Locate the cell with the specified text and output its [X, Y] center coordinate. 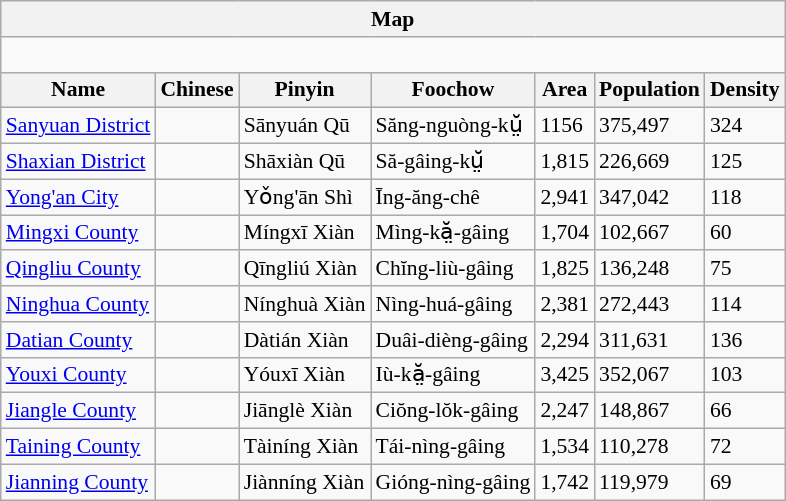
Nínghuà Xiàn [305, 304]
119,979 [650, 482]
1,742 [564, 482]
Taining County [78, 447]
272,443 [650, 304]
2,381 [564, 304]
136 [745, 340]
Qingliu County [78, 269]
1156 [564, 126]
2,294 [564, 340]
125 [745, 162]
69 [745, 482]
148,867 [650, 411]
Míngxī Xiàn [305, 233]
136,248 [650, 269]
Chinese [196, 90]
Yóuxī Xiàn [305, 375]
Iù-kă̤-gâing [452, 375]
Jiànníng Xiàn [305, 482]
Jiānglè Xiàn [305, 411]
66 [745, 411]
375,497 [650, 126]
75 [745, 269]
226,669 [650, 162]
2,941 [564, 197]
311,631 [650, 340]
Īng-ăng-chê [452, 197]
Tái-nìng-gâing [452, 447]
Nìng-huá-gâing [452, 304]
Youxi County [78, 375]
Sanyuan District [78, 126]
Jianning County [78, 482]
1,704 [564, 233]
Yǒng'ān Shì [305, 197]
Datian County [78, 340]
Pinyin [305, 90]
Jiangle County [78, 411]
60 [745, 233]
1,815 [564, 162]
Area [564, 90]
Să-gâing-kṳ̆ [452, 162]
Map [393, 19]
Duâi-dièng-gâing [452, 340]
110,278 [650, 447]
Population [650, 90]
Sānyuán Qū [305, 126]
118 [745, 197]
324 [745, 126]
114 [745, 304]
3,425 [564, 375]
Chĭng-liù-gâing [452, 269]
Mingxi County [78, 233]
Qīngliú Xiàn [305, 269]
72 [745, 447]
Ciŏng-lŏk-gâing [452, 411]
Mìng-kă̤-gâing [452, 233]
352,067 [650, 375]
Yong'an City [78, 197]
1,825 [564, 269]
Name [78, 90]
102,667 [650, 233]
Gióng-nìng-gâing [452, 482]
Săng-nguòng-kṳ̆ [452, 126]
Shāxiàn Qū [305, 162]
Ninghua County [78, 304]
Dàtián Xiàn [305, 340]
2,247 [564, 411]
103 [745, 375]
Density [745, 90]
Tàiníng Xiàn [305, 447]
Foochow [452, 90]
Shaxian District [78, 162]
1,534 [564, 447]
347,042 [650, 197]
